Determine the (x, y) coordinate at the center of the cell enclosing the given text.  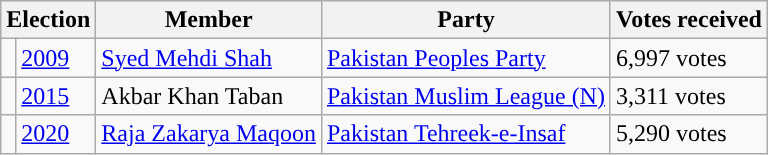
2009 (56, 58)
Raja Zakarya Maqoon (209, 134)
Syed Mehdi Shah (209, 58)
2020 (56, 134)
2015 (56, 96)
Pakistan Muslim League (N) (466, 96)
Member (209, 20)
Votes received (688, 20)
3,311 votes (688, 96)
Pakistan Peoples Party (466, 58)
Akbar Khan Taban (209, 96)
Party (466, 20)
Pakistan Tehreek-e-Insaf (466, 134)
6,997 votes (688, 58)
5,290 votes (688, 134)
Election (48, 20)
